From the cell containing the given text, extract its center point as [x, y] coordinate. 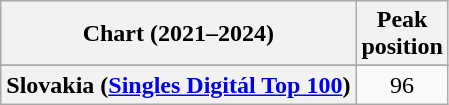
96 [402, 85]
Chart (2021–2024) [178, 34]
Slovakia (Singles Digitál Top 100) [178, 85]
Peakposition [402, 34]
